Extract the (X, Y) coordinate from the center of the cell holding the provided text.  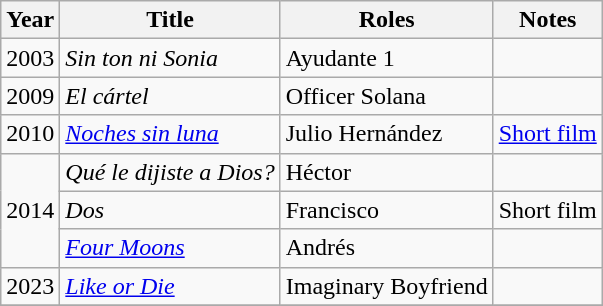
Andrés (386, 248)
Title (170, 20)
2023 (30, 286)
Ayudante 1 (386, 58)
Notes (548, 20)
2009 (30, 96)
El cártel (170, 96)
Year (30, 20)
Imaginary Boyfriend (386, 286)
2003 (30, 58)
Like or Die (170, 286)
Dos (170, 210)
2010 (30, 134)
Noches sin luna (170, 134)
Roles (386, 20)
Francisco (386, 210)
Héctor (386, 172)
Four Moons (170, 248)
Sin ton ni Sonia (170, 58)
Julio Hernández (386, 134)
Qué le dijiste a Dios? (170, 172)
2014 (30, 210)
Officer Solana (386, 96)
